Pinpoint the cell where the given text exists, returning its [X, Y] midpoint coordinate. 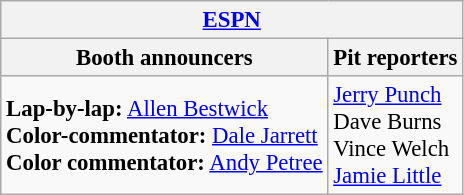
Lap-by-lap: Allen BestwickColor-commentator: Dale JarrettColor commentator: Andy Petree [164, 136]
Booth announcers [164, 58]
ESPN [232, 20]
Jerry PunchDave BurnsVince WelchJamie Little [396, 136]
Pit reporters [396, 58]
